Pinpoint the cell where the given text exists, returning its [x, y] midpoint coordinate. 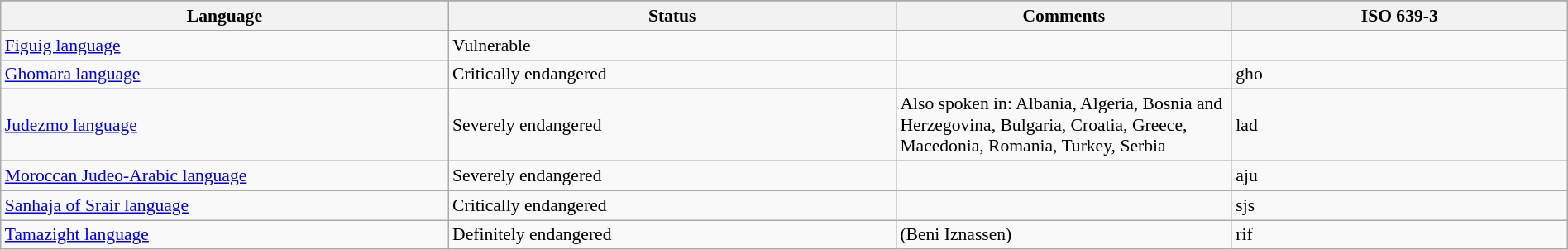
ISO 639-3 [1399, 16]
Figuig language [225, 45]
Language [225, 16]
Judezmo language [225, 126]
Definitely endangered [672, 235]
Tamazight language [225, 235]
Status [672, 16]
(Beni Iznassen) [1064, 235]
gho [1399, 75]
Moroccan Judeo-Arabic language [225, 175]
sjs [1399, 205]
Comments [1064, 16]
Vulnerable [672, 45]
lad [1399, 126]
rif [1399, 235]
Sanhaja of Srair language [225, 205]
aju [1399, 175]
Also spoken in: Albania, Algeria, Bosnia and Herzegovina, Bulgaria, Croatia, Greece, Macedonia, Romania, Turkey, Serbia [1064, 126]
Ghomara language [225, 75]
